Pinpoint the cell where the given text exists, returning its (x, y) midpoint coordinate. 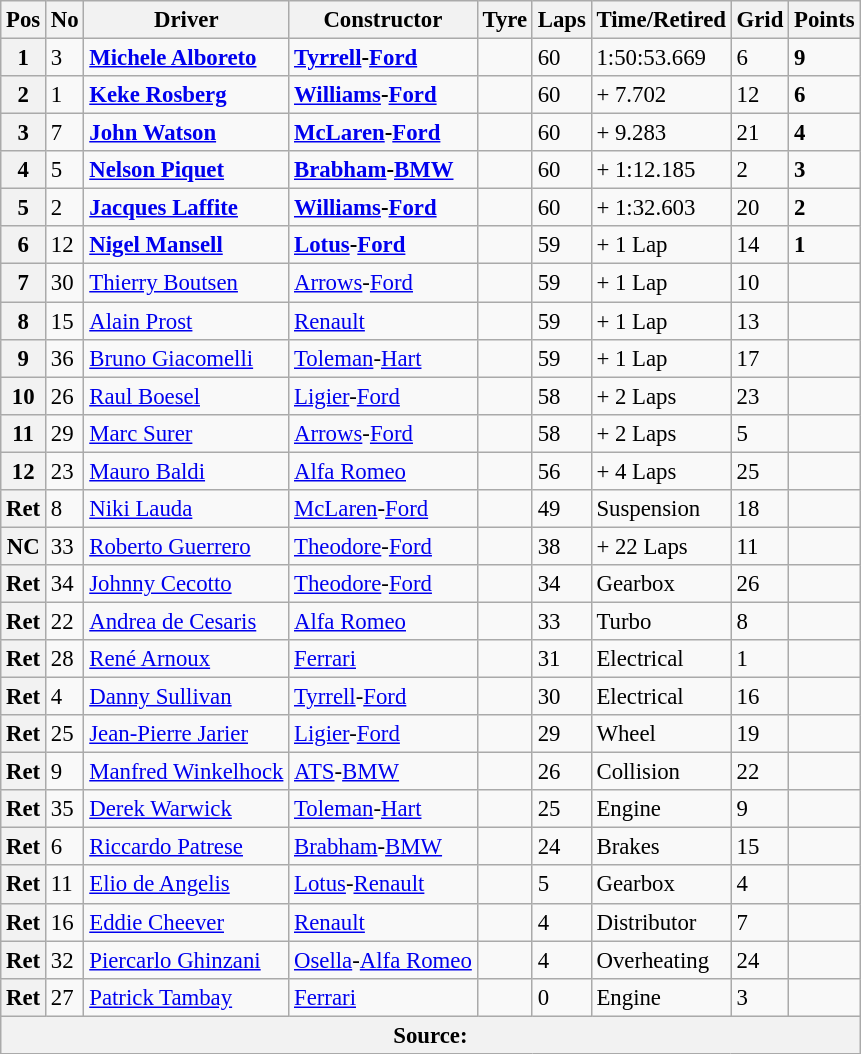
+ 22 Laps (661, 546)
35 (65, 809)
Nelson Piquet (186, 170)
Derek Warwick (186, 809)
Collision (661, 772)
Alain Prost (186, 321)
31 (562, 659)
20 (760, 208)
Laps (562, 20)
Osella-Alfa Romeo (383, 960)
Time/Retired (661, 20)
38 (562, 546)
14 (760, 245)
Grid (760, 20)
56 (562, 471)
ATS-BMW (383, 772)
Niki Lauda (186, 509)
+ 4 Laps (661, 471)
Turbo (661, 621)
13 (760, 321)
Points (824, 20)
Driver (186, 20)
Jacques Laffite (186, 208)
+ 7.702 (661, 95)
Constructor (383, 20)
Michele Alboreto (186, 58)
18 (760, 509)
Thierry Boutsen (186, 283)
Elio de Angelis (186, 885)
Pos (24, 20)
Raul Boesel (186, 396)
Wheel (661, 734)
Suspension (661, 509)
+ 9.283 (661, 133)
Distributor (661, 922)
32 (65, 960)
Overheating (661, 960)
27 (65, 997)
Danny Sullivan (186, 697)
Riccardo Patrese (186, 847)
No (65, 20)
Tyre (504, 20)
Lotus-Ford (383, 245)
NC (24, 546)
Keke Rosberg (186, 95)
+ 1:32.603 (661, 208)
Lotus-Renault (383, 885)
17 (760, 358)
36 (65, 358)
28 (65, 659)
21 (760, 133)
Eddie Cheever (186, 922)
1:50:53.669 (661, 58)
Marc Surer (186, 433)
Johnny Cecotto (186, 584)
Patrick Tambay (186, 997)
Jean-Pierre Jarier (186, 734)
Manfred Winkelhock (186, 772)
49 (562, 509)
Bruno Giacomelli (186, 358)
René Arnoux (186, 659)
+ 1:12.185 (661, 170)
Nigel Mansell (186, 245)
Andrea de Cesaris (186, 621)
19 (760, 734)
John Watson (186, 133)
Roberto Guerrero (186, 546)
Piercarlo Ghinzani (186, 960)
Source: (430, 1035)
Brakes (661, 847)
0 (562, 997)
Mauro Baldi (186, 471)
